Detect which cell encompasses the target text, then output its (x, y) center coordinate. 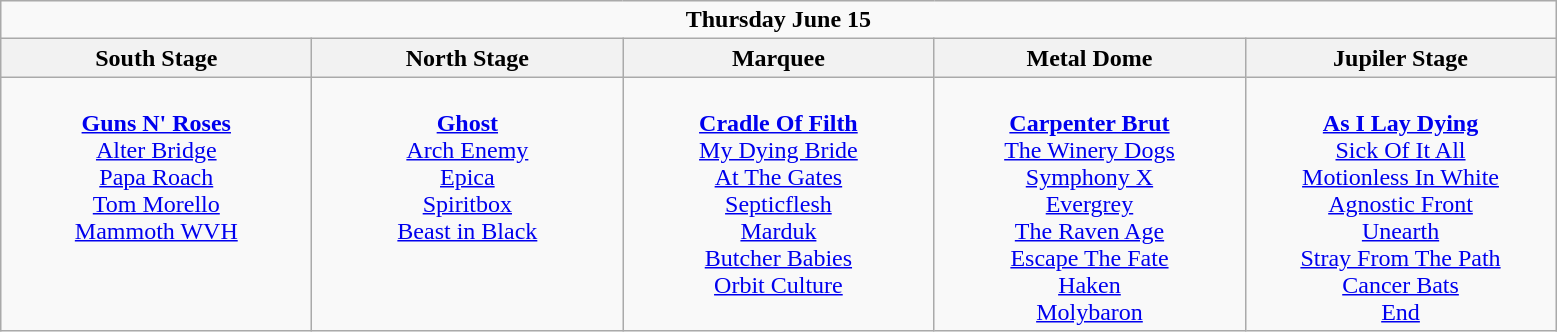
Cradle Of Filth My Dying Bride At The Gates Septicflesh Marduk Butcher Babies Orbit Culture (778, 204)
Carpenter Brut The Winery Dogs Symphony X Evergrey The Raven Age Escape The Fate Haken Molybaron (1090, 204)
Thursday June 15 (778, 20)
North Stage (468, 58)
Guns N' Roses Alter Bridge Papa Roach Tom Morello Mammoth WVH (156, 204)
Jupiler Stage (1400, 58)
Metal Dome (1090, 58)
Marquee (778, 58)
Ghost Arch Enemy Epica Spiritbox Beast in Black (468, 204)
As I Lay Dying Sick Of It All Motionless In White Agnostic Front Unearth Stray From The Path Cancer Bats End (1400, 204)
South Stage (156, 58)
